Return [X, Y] of the center of cell containing provided text 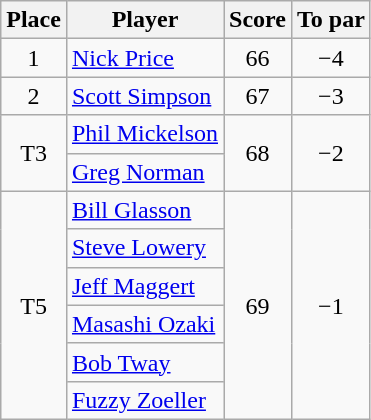
Bill Glasson [144, 210]
Greg Norman [144, 172]
Jeff Maggert [144, 286]
−1 [330, 305]
−2 [330, 153]
Masashi Ozaki [144, 324]
T5 [34, 305]
Nick Price [144, 58]
T3 [34, 153]
Scott Simpson [144, 96]
66 [258, 58]
Place [34, 20]
69 [258, 305]
−3 [330, 96]
1 [34, 58]
−4 [330, 58]
To par [330, 20]
68 [258, 153]
Score [258, 20]
2 [34, 96]
Steve Lowery [144, 248]
Phil Mickelson [144, 134]
Bob Tway [144, 362]
Player [144, 20]
67 [258, 96]
Fuzzy Zoeller [144, 400]
